For the text-containing cell, return its midpoint in (X, Y) coordinate format. 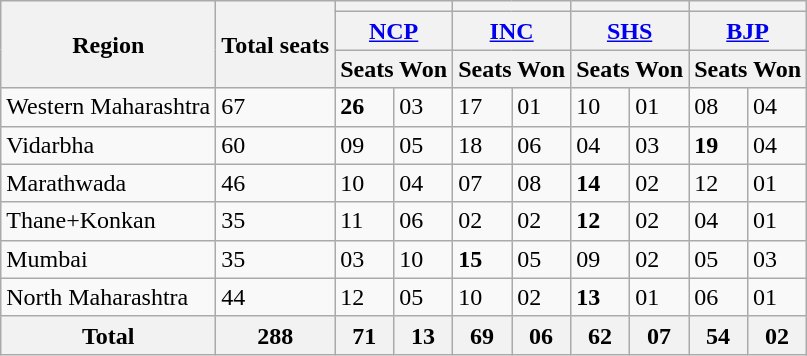
Vidarbha (108, 145)
18 (482, 145)
46 (276, 183)
NCP (394, 31)
60 (276, 145)
Mumbai (108, 259)
INC (512, 31)
44 (276, 297)
11 (364, 221)
54 (718, 335)
BJP (748, 31)
67 (276, 107)
69 (482, 335)
26 (364, 107)
Marathwada (108, 183)
SHS (630, 31)
14 (600, 183)
15 (482, 259)
288 (276, 335)
Total (108, 335)
Thane+Konkan (108, 221)
North Maharashtra (108, 297)
62 (600, 335)
71 (364, 335)
19 (718, 145)
17 (482, 107)
Region (108, 44)
Total seats (276, 44)
Western Maharashtra (108, 107)
